Return the (X, Y) coordinate for the center point of the cell that contains the specified text.  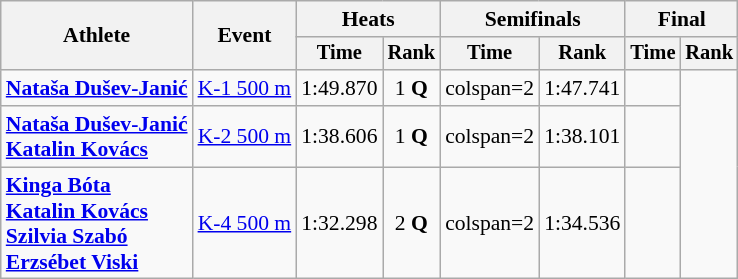
1:38.606 (339, 136)
Athlete (97, 36)
K-1 500 m (245, 88)
Kinga BótaKatalin KovácsSzilvia SzabóErzsébet Viski (97, 223)
Semifinals (532, 19)
2 Q (412, 223)
1:38.101 (582, 136)
Nataša Dušev-JanićKatalin Kovács (97, 136)
1:34.536 (582, 223)
Final (681, 19)
1:47.741 (582, 88)
Event (245, 36)
K-4 500 m (245, 223)
1:32.298 (339, 223)
Nataša Dušev-Janić (97, 88)
K-2 500 m (245, 136)
Heats (368, 19)
1:49.870 (339, 88)
